For the text-containing cell, return its midpoint in [X, Y] coordinate format. 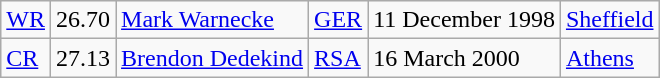
CR [26, 58]
GER [338, 20]
Sheffield [610, 20]
27.13 [82, 58]
RSA [338, 58]
Mark Warnecke [212, 20]
WR [26, 20]
Brendon Dedekind [212, 58]
11 December 1998 [464, 20]
16 March 2000 [464, 58]
26.70 [82, 20]
Athens [610, 58]
